Capture the cell that displays the provided text and extract its (x, y) central coordinate. 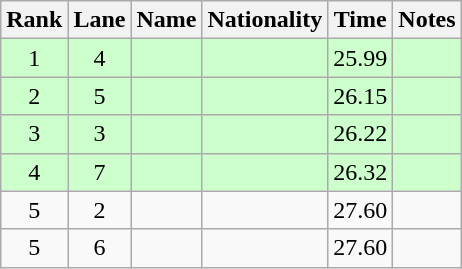
25.99 (360, 58)
7 (100, 172)
Notes (427, 20)
Lane (100, 20)
Rank (34, 20)
Time (360, 20)
26.15 (360, 96)
Name (166, 20)
1 (34, 58)
Nationality (265, 20)
6 (100, 248)
26.22 (360, 134)
26.32 (360, 172)
